Pinpoint the cell where the given text exists, returning its [x, y] midpoint coordinate. 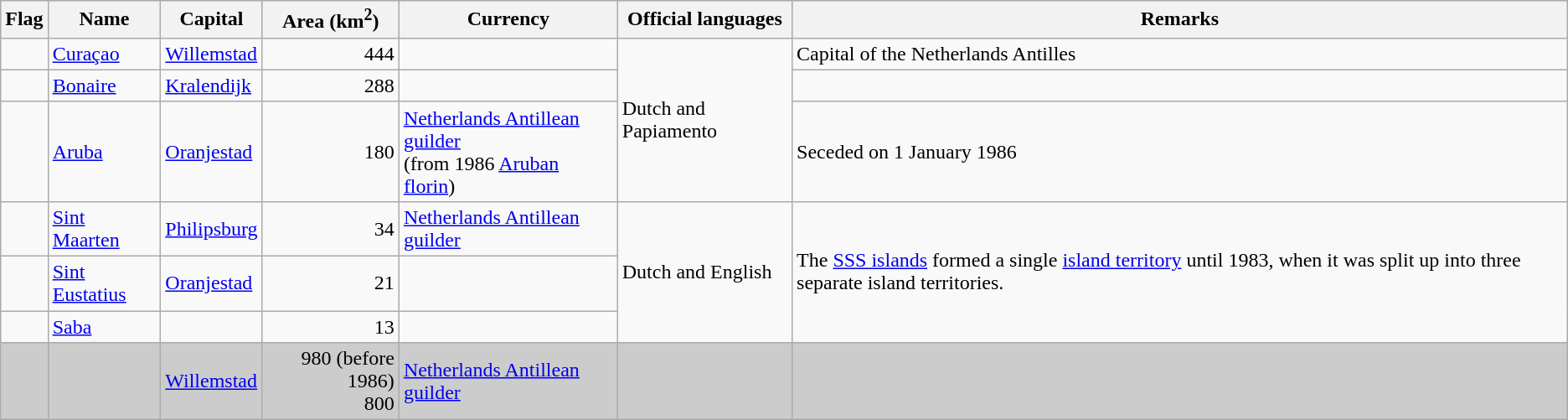
Name [104, 20]
Aruba [104, 151]
Capital [211, 20]
Netherlands Antillean guilder(from 1986 Aruban florin) [508, 151]
Bonaire [104, 86]
Official languages [704, 20]
21 [330, 283]
The SSS islands formed a single island territory until 1983, when it was split up into three separate island territories. [1180, 272]
288 [330, 86]
13 [330, 327]
Kralendijk [211, 86]
Philipsburg [211, 228]
Dutch and English [704, 272]
Capital of the Netherlands Antilles [1180, 54]
Flag [24, 20]
Sint Eustatius [104, 283]
180 [330, 151]
Remarks [1180, 20]
980 (before 1986)800 [330, 381]
444 [330, 54]
Curaçao [104, 54]
Seceded on 1 January 1986 [1180, 151]
Sint Maarten [104, 228]
Area (km2) [330, 20]
Saba [104, 327]
Dutch and Papiamento [704, 119]
Currency [508, 20]
34 [330, 228]
